Find where the given text appears and provide that cell's center as (X, Y) coordinate. 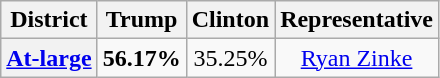
56.17% (142, 58)
Trump (142, 20)
Ryan Zinke (357, 58)
District (49, 20)
Representative (357, 20)
Clinton (230, 20)
35.25% (230, 58)
At-large (49, 58)
